Return the (x, y) coordinate for the center point of the cell that contains the specified text.  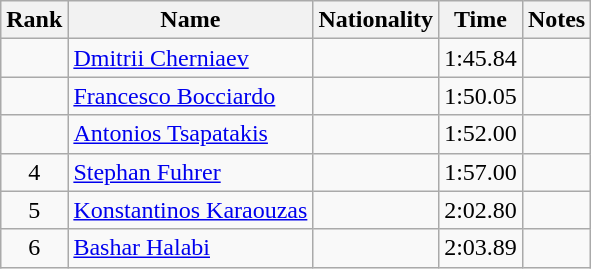
1:52.00 (481, 134)
Antonios Tsapatakis (190, 134)
1:57.00 (481, 172)
Stephan Fuhrer (190, 172)
Konstantinos Karaouzas (190, 210)
2:02.80 (481, 210)
6 (34, 248)
Time (481, 20)
Rank (34, 20)
5 (34, 210)
1:50.05 (481, 96)
Nationality (376, 20)
Bashar Halabi (190, 248)
4 (34, 172)
Francesco Bocciardo (190, 96)
Name (190, 20)
2:03.89 (481, 248)
1:45.84 (481, 58)
Notes (556, 20)
Dmitrii Cherniaev (190, 58)
